Return (x, y) of the center of cell containing provided text 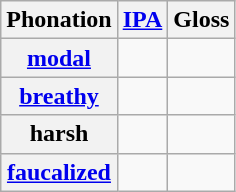
Gloss (202, 20)
breathy (59, 96)
Phonation (59, 20)
IPA (142, 20)
faucalized (59, 172)
modal (59, 58)
harsh (59, 134)
